Capture the cell that displays the provided text and extract its [x, y] central coordinate. 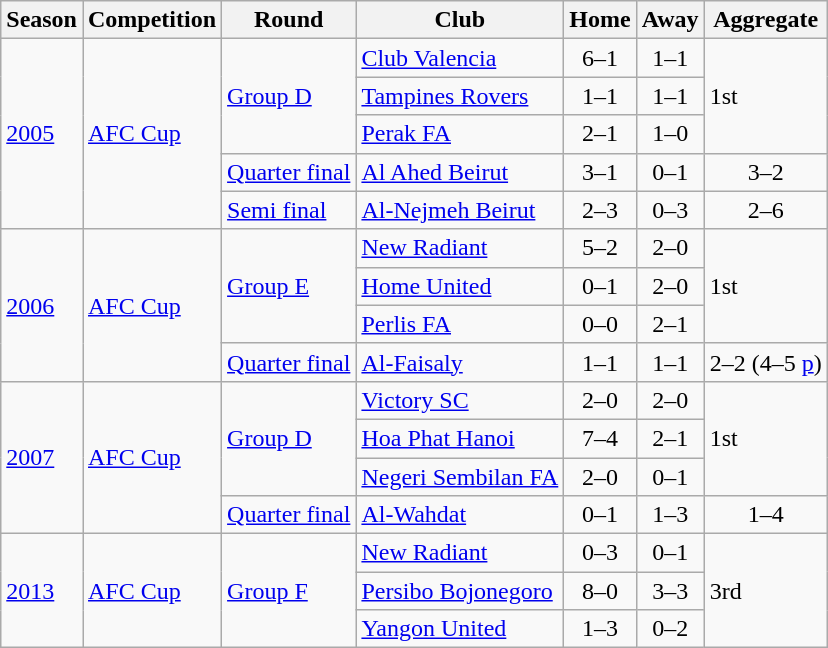
Perlis FA [460, 324]
8–0 [600, 591]
6–1 [600, 58]
Persibo Bojonegoro [460, 591]
Semi final [289, 210]
Negeri Sembilan FA [460, 477]
Al Ahed Beirut [460, 172]
Tampines Rovers [460, 96]
7–4 [600, 438]
2007 [42, 457]
Victory SC [460, 400]
Yangon United [460, 629]
Away [670, 20]
5–2 [600, 248]
3–2 [766, 172]
Competition [152, 20]
0–2 [670, 629]
2–6 [766, 210]
1–0 [670, 134]
Group F [289, 591]
Club [460, 20]
Club Valencia [460, 58]
2013 [42, 591]
2005 [42, 134]
2006 [42, 305]
3–3 [670, 591]
Al-Faisaly [460, 362]
0–0 [600, 324]
3–1 [600, 172]
Al-Nejmeh Beirut [460, 210]
Season [42, 20]
Round [289, 20]
3rd [766, 591]
2–3 [600, 210]
Home [600, 20]
2–2 (4–5 p) [766, 362]
Hoa Phat Hanoi [460, 438]
Perak FA [460, 134]
Aggregate [766, 20]
Home United [460, 286]
1–4 [766, 515]
Al-Wahdat [460, 515]
Group E [289, 286]
